Capture the cell that displays the provided text and extract its (X, Y) central coordinate. 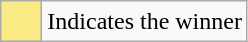
Indicates the winner (145, 22)
